Locate the cell with the specified text and output its (X, Y) center coordinate. 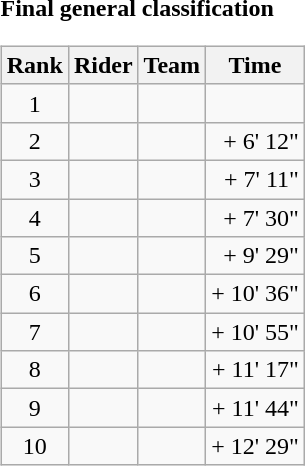
+ 7' 11" (256, 179)
6 (34, 294)
7 (34, 332)
3 (34, 179)
10 (34, 446)
+ 6' 12" (256, 141)
Time (256, 65)
Rider (103, 65)
5 (34, 256)
+ 9' 29" (256, 256)
9 (34, 408)
2 (34, 141)
4 (34, 217)
+ 10' 36" (256, 294)
+ 11' 44" (256, 408)
+ 11' 17" (256, 370)
Rank (34, 65)
+ 10' 55" (256, 332)
+ 7' 30" (256, 217)
1 (34, 103)
Team (172, 65)
8 (34, 370)
+ 12' 29" (256, 446)
